Pinpoint the cell where the given text exists, returning its (x, y) midpoint coordinate. 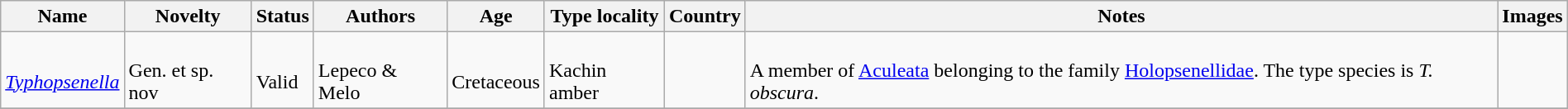
Type locality (604, 17)
Images (1532, 17)
Country (705, 17)
Lepeco & Melo (380, 70)
A member of Aculeata belonging to the family Holopsenellidae. The type species is T. obscura. (1121, 70)
Authors (380, 17)
Novelty (188, 17)
Status (283, 17)
Cretaceous (496, 70)
Kachin amber (604, 70)
Name (63, 17)
Typhopsenella (63, 70)
Gen. et sp. nov (188, 70)
Valid (283, 70)
Age (496, 17)
Notes (1121, 17)
